Return [x, y] of the center of cell containing provided text 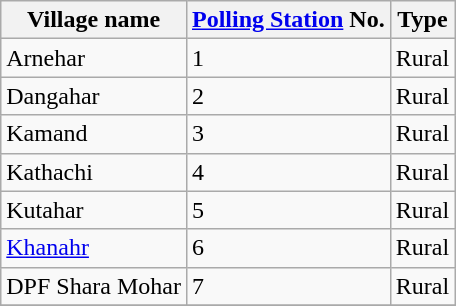
5 [288, 210]
Arnehar [94, 58]
Village name [94, 20]
4 [288, 172]
DPF Shara Mohar [94, 286]
Khanahr [94, 248]
6 [288, 248]
Dangahar [94, 96]
Polling Station No. [288, 20]
2 [288, 96]
Kathachi [94, 172]
Type [422, 20]
1 [288, 58]
Kutahar [94, 210]
7 [288, 286]
Kamand [94, 134]
3 [288, 134]
